Identify which cell holds the provided text, then report its (x, y) central coordinate. 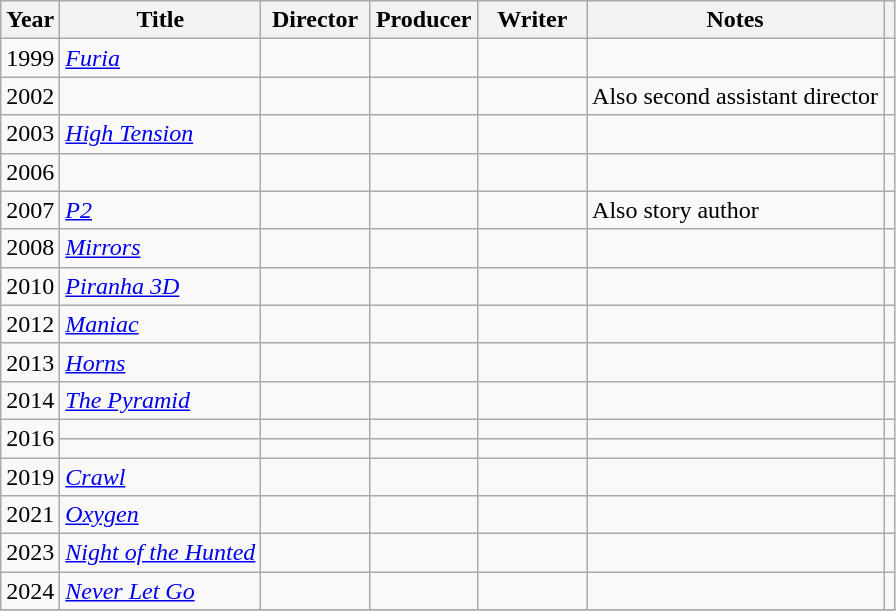
1999 (30, 58)
2006 (30, 172)
High Tension (160, 134)
Piranha 3D (160, 286)
2023 (30, 553)
2003 (30, 134)
2019 (30, 477)
Writer (532, 20)
Furia (160, 58)
2002 (30, 96)
Also story author (736, 210)
Mirrors (160, 248)
2021 (30, 515)
Title (160, 20)
Night of the Hunted (160, 553)
P2 (160, 210)
The Pyramid (160, 400)
Oxygen (160, 515)
Crawl (160, 477)
2016 (30, 438)
Producer (424, 20)
2013 (30, 362)
2014 (30, 400)
Year (30, 20)
2010 (30, 286)
Notes (736, 20)
Never Let Go (160, 591)
Also second assistant director (736, 96)
2012 (30, 324)
Horns (160, 362)
Maniac (160, 324)
2024 (30, 591)
2007 (30, 210)
Director (316, 20)
2008 (30, 248)
